Identify which cell holds the provided text, then report its [x, y] central coordinate. 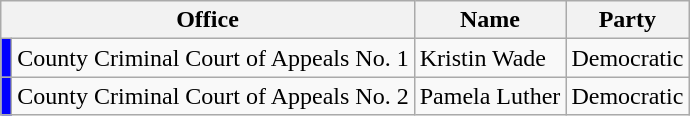
Kristin Wade [490, 58]
County Criminal Court of Appeals No. 2 [213, 96]
Name [490, 20]
Pamela Luther [490, 96]
Office [208, 20]
Party [628, 20]
County Criminal Court of Appeals No. 1 [213, 58]
